Find where the given text appears and provide that cell's center as [x, y] coordinate. 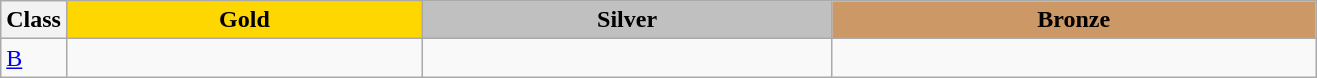
Silver [626, 20]
Class [34, 20]
Bronze [1074, 20]
B [34, 58]
Gold [244, 20]
